Provide the [X, Y] coordinate of the cell's center where the given text is located.  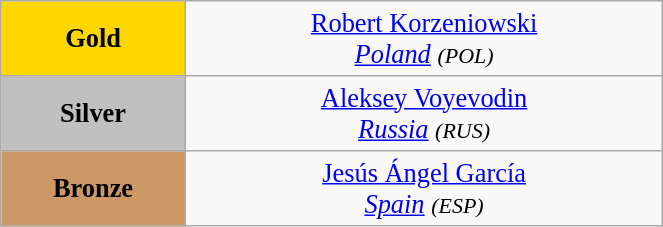
Robert KorzeniowskiPoland (POL) [424, 38]
Silver [94, 112]
Gold [94, 38]
Aleksey VoyevodinRussia (RUS) [424, 112]
Bronze [94, 188]
Jesús Ángel GarcíaSpain (ESP) [424, 188]
